Return [X, Y] of the center of cell containing provided text 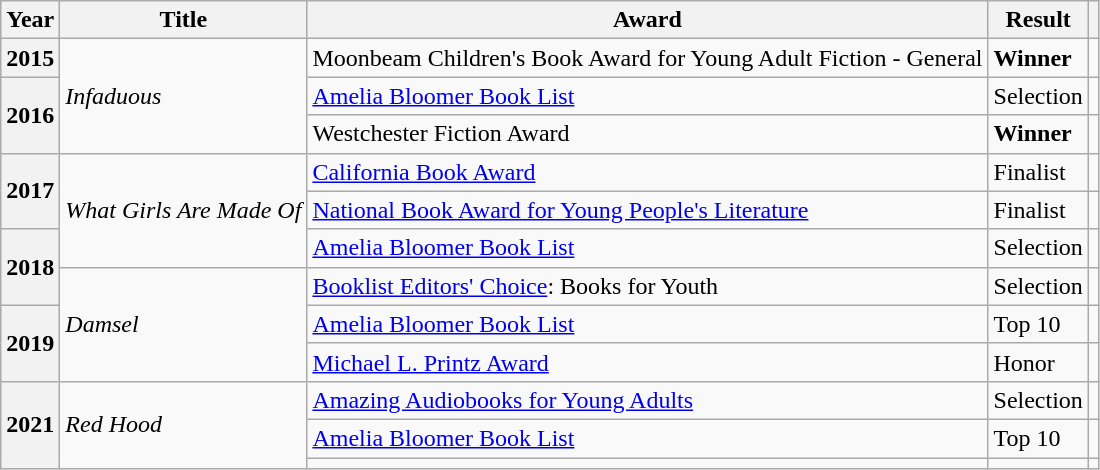
California Book Award [648, 172]
Red Hood [184, 424]
Infaduous [184, 96]
2021 [30, 424]
Michael L. Printz Award [648, 362]
Damsel [184, 324]
Booklist Editors' Choice: Books for Youth [648, 286]
National Book Award for Young People's Literature [648, 210]
2018 [30, 267]
Result [1038, 20]
2017 [30, 191]
What Girls Are Made Of [184, 210]
2015 [30, 58]
Amazing Audiobooks for Young Adults [648, 400]
Honor [1038, 362]
Westchester Fiction Award [648, 134]
2019 [30, 343]
Moonbeam Children's Book Award for Young Adult Fiction - General [648, 58]
Year [30, 20]
Title [184, 20]
2016 [30, 115]
Award [648, 20]
